Capture the cell that displays the provided text and extract its (x, y) central coordinate. 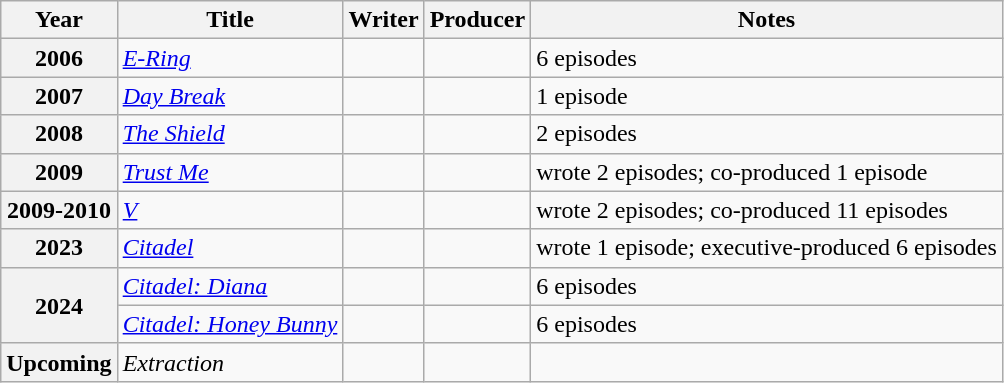
Writer (384, 20)
Extraction (230, 362)
Citadel: Diana (230, 286)
2024 (59, 305)
1 episode (767, 96)
wrote 1 episode; executive-produced 6 episodes (767, 248)
Title (230, 20)
wrote 2 episodes; co-produced 1 episode (767, 172)
2023 (59, 248)
V (230, 210)
Trust Me (230, 172)
Day Break (230, 96)
wrote 2 episodes; co-produced 11 episodes (767, 210)
2009 (59, 172)
Upcoming (59, 362)
Notes (767, 20)
Producer (478, 20)
The Shield (230, 134)
E-Ring (230, 58)
2007 (59, 96)
2008 (59, 134)
2009-2010 (59, 210)
Citadel: Honey Bunny (230, 324)
Year (59, 20)
Citadel (230, 248)
2006 (59, 58)
2 episodes (767, 134)
